Scan for the cell matching the given text and deliver its (X, Y) coordinate at center. 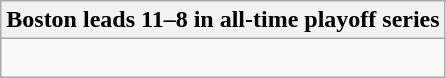
Boston leads 11–8 in all-time playoff series (223, 20)
